Detect which cell encompasses the target text, then output its (x, y) center coordinate. 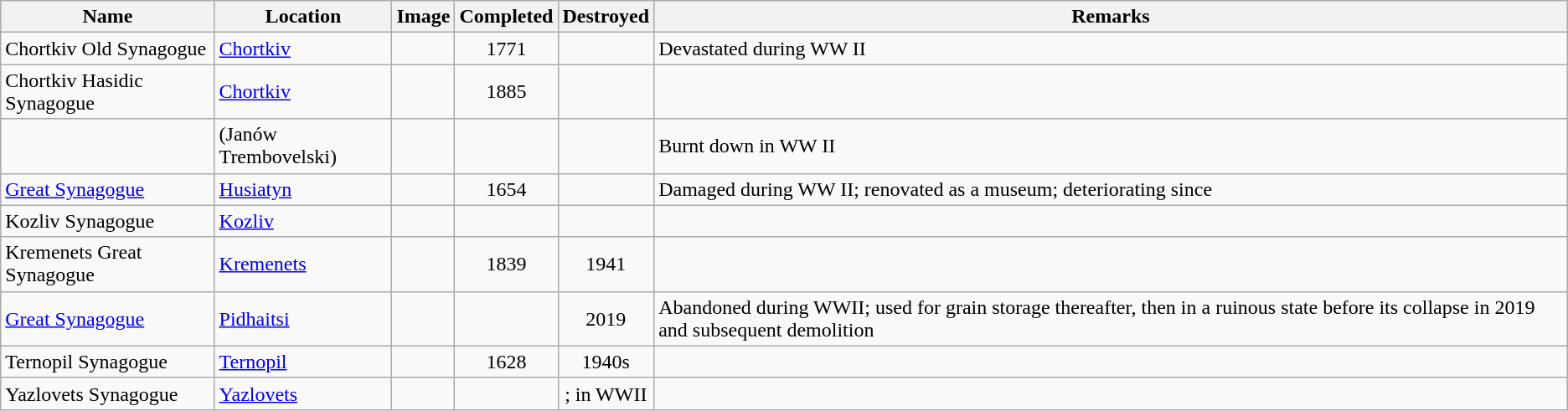
Yazlovets Synagogue (107, 393)
1941 (606, 265)
Kremenets (303, 265)
Burnt down in WW II (1111, 146)
Remarks (1111, 17)
1771 (506, 49)
1885 (506, 92)
Chortkiv Old Synagogue (107, 49)
Ternopil (303, 362)
Location (303, 17)
Kremenets Great Synagogue (107, 265)
Completed (506, 17)
Name (107, 17)
Kozliv (303, 221)
Pidhaitsi (303, 318)
Chortkiv Hasidic Synagogue (107, 92)
1628 (506, 362)
Destroyed (606, 17)
Husiatyn (303, 189)
2019 (606, 318)
1839 (506, 265)
Devastated during WW II (1111, 49)
1940s (606, 362)
Ternopil Synagogue (107, 362)
Image (424, 17)
Abandoned during WWII; used for grain storage thereafter, then in a ruinous state before its collapse in 2019 and subsequent demolition (1111, 318)
Damaged during WW II; renovated as a museum; deteriorating since (1111, 189)
Kozliv Synagogue (107, 221)
(Janów Trembovelski) (303, 146)
; in WWII (606, 393)
1654 (506, 189)
Yazlovets (303, 393)
